Return the [X, Y] coordinate for the center point of the cell that contains the specified text.  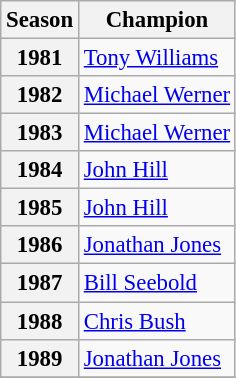
Season [40, 20]
1988 [40, 321]
1985 [40, 208]
Champion [156, 20]
Bill Seebold [156, 283]
1983 [40, 133]
Chris Bush [156, 321]
1986 [40, 245]
Tony Williams [156, 58]
1981 [40, 58]
1989 [40, 358]
1984 [40, 170]
1982 [40, 95]
1987 [40, 283]
